Extract the [X, Y] coordinate from the center of the cell holding the provided text.  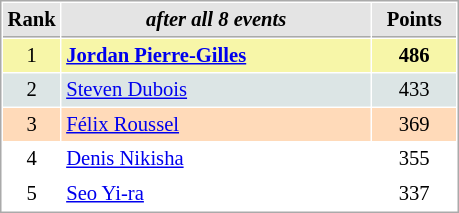
after all 8 events [216, 20]
Jordan Pierre-Gilles [216, 56]
2 [32, 90]
Seo Yi-ra [216, 194]
5 [32, 194]
355 [414, 158]
Points [414, 20]
3 [32, 124]
486 [414, 56]
433 [414, 90]
4 [32, 158]
337 [414, 194]
Steven Dubois [216, 90]
Rank [32, 20]
Denis Nikisha [216, 158]
Félix Roussel [216, 124]
1 [32, 56]
369 [414, 124]
